Provide the [x, y] coordinate of the cell's center where the given text is located.  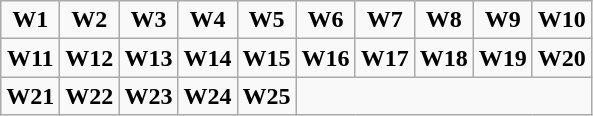
W3 [148, 20]
W21 [30, 96]
W14 [208, 58]
W13 [148, 58]
W1 [30, 20]
W20 [562, 58]
W15 [266, 58]
W23 [148, 96]
W25 [266, 96]
W19 [502, 58]
W2 [90, 20]
W9 [502, 20]
W12 [90, 58]
W5 [266, 20]
W4 [208, 20]
W17 [384, 58]
W16 [326, 58]
W18 [444, 58]
W6 [326, 20]
W24 [208, 96]
W11 [30, 58]
W7 [384, 20]
W22 [90, 96]
W10 [562, 20]
W8 [444, 20]
